From the cell containing the given text, extract its center point as [x, y] coordinate. 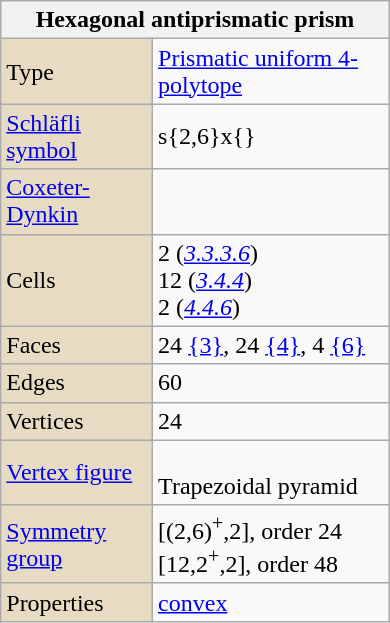
Prismatic uniform 4-polytope [272, 72]
Edges [77, 383]
60 [272, 383]
convex [272, 602]
24 [272, 421]
24 {3}, 24 {4}, 4 {6} [272, 345]
[(2,6)+,2], order 24[12,2+,2], order 48 [272, 544]
Trapezoidal pyramid [272, 472]
Coxeter-Dynkin [77, 202]
Symmetry group [77, 544]
Faces [77, 345]
Hexagonal antiprismatic prism [195, 20]
Type [77, 72]
Schläfli symbol [77, 136]
2 (3.3.3.6) 12 (3.4.4) 2 (4.4.6) [272, 280]
Properties [77, 602]
Cells [77, 280]
Vertex figure [77, 472]
s{2,6}x{} [272, 136]
Vertices [77, 421]
